Detect which cell encompasses the target text, then output its [X, Y] center coordinate. 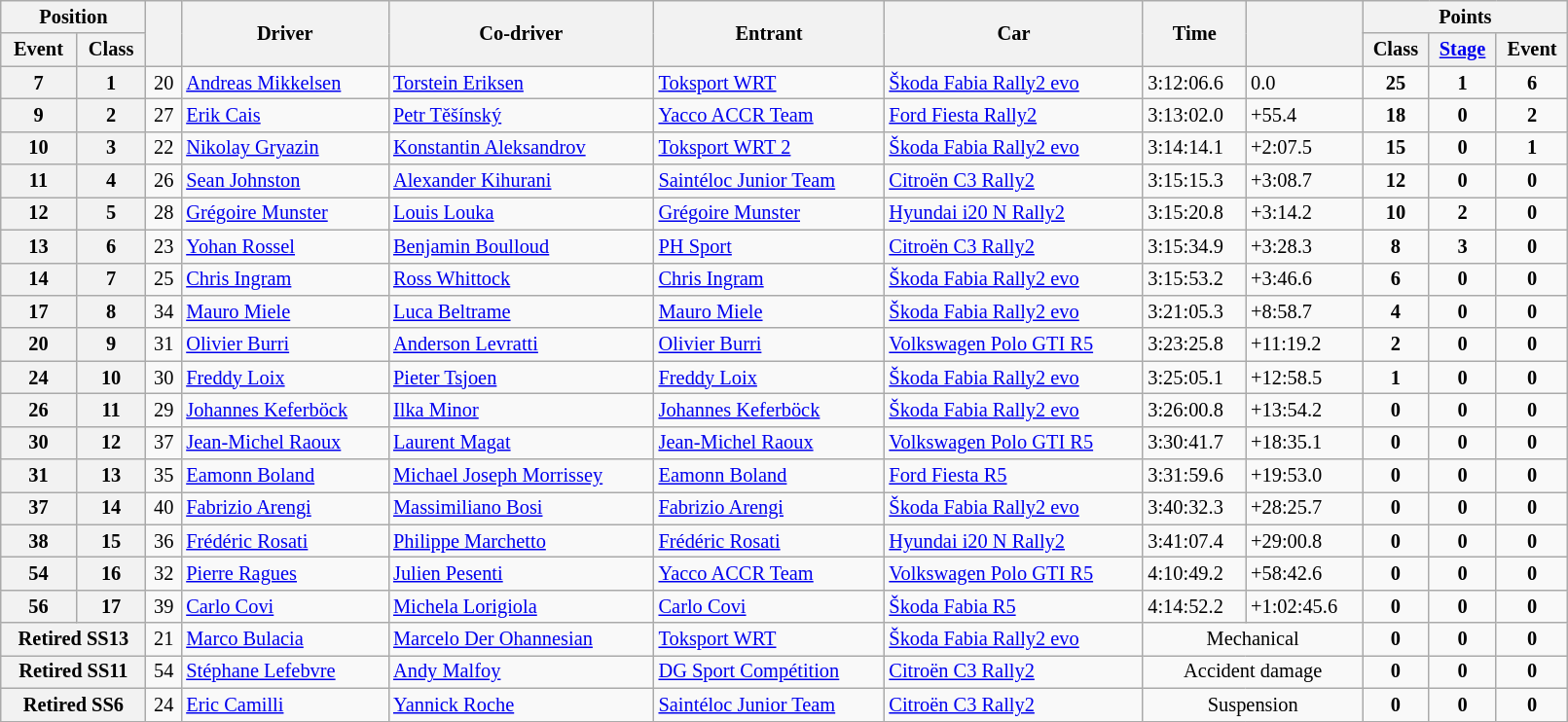
18 [1396, 115]
3:15:15.3 [1194, 181]
+3:28.3 [1304, 246]
Benjamin Boulloud [522, 246]
Philippe Marchetto [522, 541]
23 [164, 246]
Pieter Tsjoen [522, 378]
Massimiliano Bosi [522, 508]
+3:46.6 [1304, 279]
28 [164, 213]
+1:02:45.6 [1304, 606]
Sean Johnston [284, 181]
5 [111, 213]
+28:25.7 [1304, 508]
3:15:34.9 [1194, 246]
0.0 [1304, 83]
Konstantin Aleksandrov [522, 148]
3:31:59.6 [1194, 476]
27 [164, 115]
Position [74, 17]
3:21:05.3 [1194, 311]
3:40:32.3 [1194, 508]
PH Sport [769, 246]
+19:53.0 [1304, 476]
+3:14.2 [1304, 213]
Eric Camilli [284, 704]
Pierre Ragues [284, 573]
4:14:52.2 [1194, 606]
35 [164, 476]
Nikolay Gryazin [284, 148]
Anderson Levratti [522, 344]
39 [164, 606]
Andreas Mikkelsen [284, 83]
3:23:25.8 [1194, 344]
+3:08.7 [1304, 181]
Luca Beltrame [522, 311]
Stage [1462, 50]
Michael Joseph Morrissey [522, 476]
3:30:41.7 [1194, 443]
Alexander Kihurani [522, 181]
Škoda Fabia R5 [1014, 606]
Suspension [1252, 704]
3:25:05.1 [1194, 378]
Yohan Rossel [284, 246]
Ilka Minor [522, 410]
32 [164, 573]
DG Sport Compétition [769, 671]
3:13:02.0 [1194, 115]
Petr Těšínský [522, 115]
Car [1014, 33]
3:15:53.2 [1194, 279]
+13:54.2 [1304, 410]
+18:35.1 [1304, 443]
Points [1466, 17]
Entrant [769, 33]
+11:19.2 [1304, 344]
Laurent Magat [522, 443]
Toksport WRT 2 [769, 148]
Retired SS13 [74, 639]
3:15:20.8 [1194, 213]
40 [164, 508]
Yannick Roche [522, 704]
36 [164, 541]
Louis Louka [522, 213]
+12:58.5 [1304, 378]
16 [111, 573]
Andy Malfoy [522, 671]
29 [164, 410]
Time [1194, 33]
+29:00.8 [1304, 541]
34 [164, 311]
21 [164, 639]
Ford Fiesta Rally2 [1014, 115]
3:41:07.4 [1194, 541]
Erik Cais [284, 115]
Michela Lorigiola [522, 606]
+58:42.6 [1304, 573]
38 [39, 541]
Ross Whittock [522, 279]
Accident damage [1252, 671]
Retired SS11 [74, 671]
Ford Fiesta R5 [1014, 476]
Marco Bulacia [284, 639]
Co-driver [522, 33]
Driver [284, 33]
+8:58.7 [1304, 311]
4:10:49.2 [1194, 573]
Stéphane Lefebvre [284, 671]
56 [39, 606]
3:14:14.1 [1194, 148]
Mechanical [1252, 639]
Retired SS6 [74, 704]
Julien Pesenti [522, 573]
+55.4 [1304, 115]
3:12:06.6 [1194, 83]
3:26:00.8 [1194, 410]
Marcelo Der Ohannesian [522, 639]
Torstein Eriksen [522, 83]
+2:07.5 [1304, 148]
22 [164, 148]
